Output the (X, Y) coordinate of the center of the cell containing the given text.  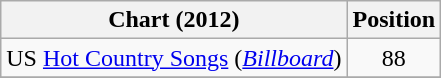
US Hot Country Songs (Billboard) (174, 58)
88 (394, 58)
Position (394, 20)
Chart (2012) (174, 20)
